Return the (x, y) coordinate for the center point of the cell that contains the specified text.  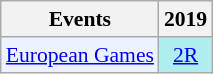
2019 (186, 19)
Events (80, 19)
European Games (80, 55)
2R (186, 55)
